Output the (x, y) coordinate of the center of the cell containing the given text.  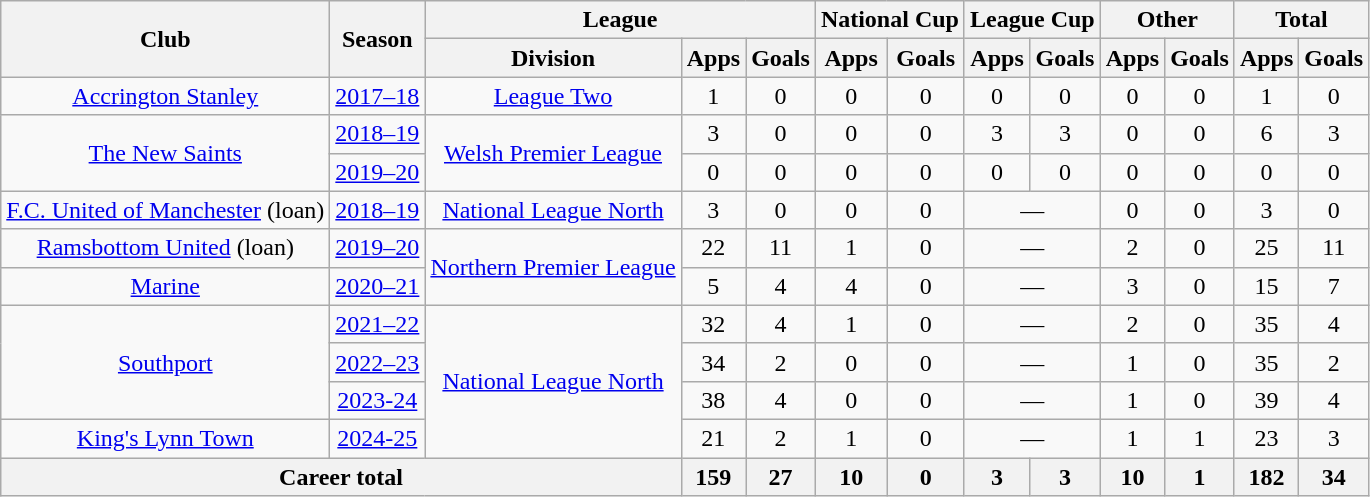
25 (1266, 248)
Total (1301, 20)
23 (1266, 438)
38 (713, 400)
182 (1266, 477)
Northern Premier League (553, 267)
Division (553, 58)
Ramsbottom United (loan) (166, 248)
The New Saints (166, 153)
2017–18 (378, 96)
National Cup (890, 20)
League Cup (1032, 20)
159 (713, 477)
2024-25 (378, 438)
League Two (553, 96)
5 (713, 286)
2022–23 (378, 362)
2023-24 (378, 400)
2020–21 (378, 286)
Marine (166, 286)
Club (166, 39)
Southport (166, 362)
League (620, 20)
6 (1266, 134)
2021–22 (378, 324)
22 (713, 248)
39 (1266, 400)
32 (713, 324)
Career total (341, 477)
15 (1266, 286)
27 (781, 477)
21 (713, 438)
F.C. United of Manchester (loan) (166, 210)
Other (1167, 20)
King's Lynn Town (166, 438)
Welsh Premier League (553, 153)
Season (378, 39)
Accrington Stanley (166, 96)
7 (1334, 286)
